Pinpoint the cell where the given text exists, returning its (x, y) midpoint coordinate. 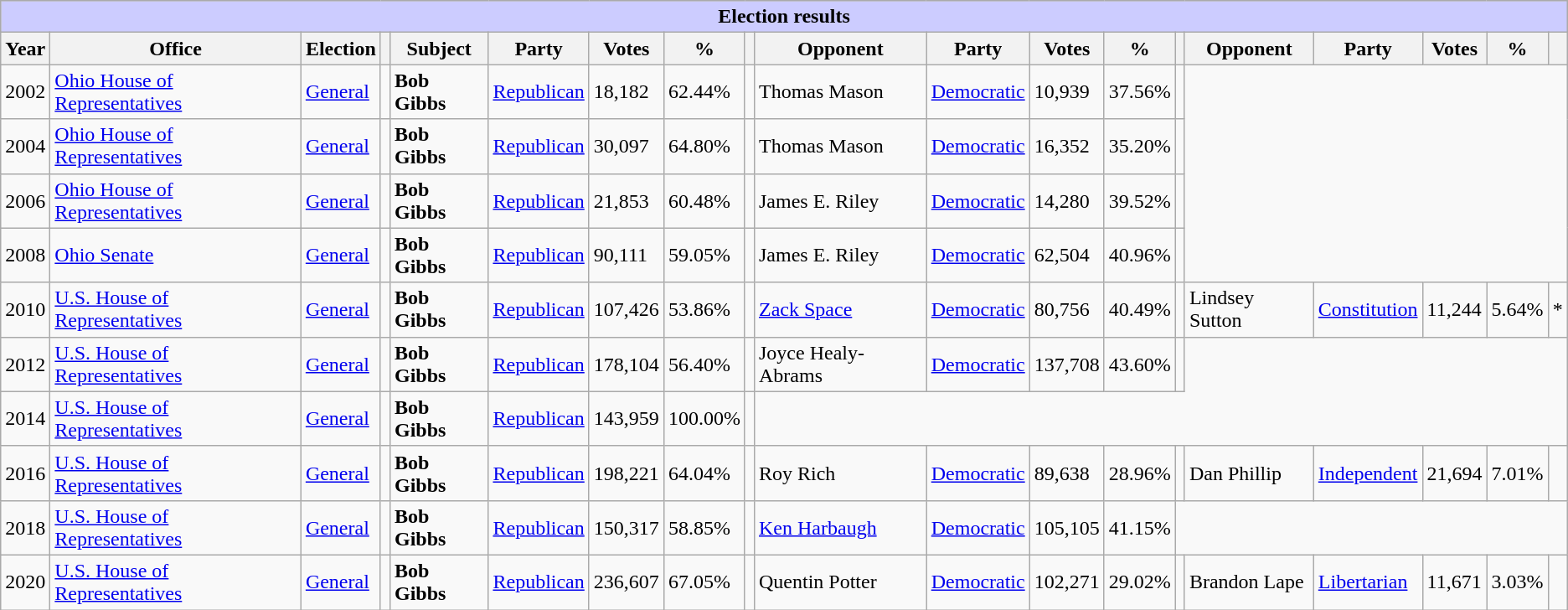
67.05% (704, 582)
Brandon Lape (1249, 582)
Libertarian (1368, 582)
Office (176, 49)
64.04% (704, 473)
11,671 (1454, 582)
Subject (439, 49)
58.85% (704, 528)
80,756 (1067, 310)
107,426 (627, 310)
90,111 (627, 255)
2020 (25, 582)
Roy Rich (840, 473)
Dan Phillip (1249, 473)
2016 (25, 473)
2006 (25, 201)
* (1558, 310)
Ohio Senate (176, 255)
41.15% (1139, 528)
59.05% (704, 255)
21,694 (1454, 473)
53.86% (704, 310)
102,271 (1067, 582)
14,280 (1067, 201)
100.00% (704, 419)
5.64% (1518, 310)
40.96% (1139, 255)
18,182 (627, 92)
236,607 (627, 582)
Joyce Healy-Abrams (840, 364)
2004 (25, 146)
2008 (25, 255)
37.56% (1139, 92)
Lindsey Sutton (1249, 310)
198,221 (627, 473)
2014 (25, 419)
137,708 (1067, 364)
28.96% (1139, 473)
64.80% (704, 146)
3.03% (1518, 582)
89,638 (1067, 473)
105,105 (1067, 528)
2010 (25, 310)
21,853 (627, 201)
39.52% (1139, 201)
Year (25, 49)
62,504 (1067, 255)
150,317 (627, 528)
Ken Harbaugh (840, 528)
29.02% (1139, 582)
2002 (25, 92)
Election results (784, 17)
143,959 (627, 419)
2018 (25, 528)
60.48% (704, 201)
Zack Space (840, 310)
35.20% (1139, 146)
Election (340, 49)
2012 (25, 364)
Quentin Potter (840, 582)
40.49% (1139, 310)
43.60% (1139, 364)
10,939 (1067, 92)
Constitution (1368, 310)
178,104 (627, 364)
7.01% (1518, 473)
30,097 (627, 146)
Independent (1368, 473)
11,244 (1454, 310)
62.44% (704, 92)
56.40% (704, 364)
16,352 (1067, 146)
